Search for the cell housing the specified text and yield its [x, y] center coordinate. 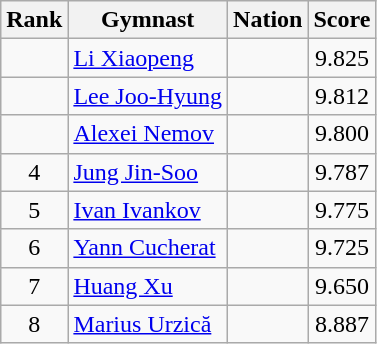
9.775 [342, 210]
7 [34, 286]
9.800 [342, 134]
9.787 [342, 172]
4 [34, 172]
Rank [34, 20]
9.650 [342, 286]
Ivan Ivankov [148, 210]
Lee Joo-Hyung [148, 96]
5 [34, 210]
8 [34, 324]
9.812 [342, 96]
Jung Jin-Soo [148, 172]
Alexei Nemov [148, 134]
Gymnast [148, 20]
Score [342, 20]
6 [34, 248]
9.825 [342, 58]
Huang Xu [148, 286]
Nation [268, 20]
Yann Cucherat [148, 248]
Marius Urzică [148, 324]
9.725 [342, 248]
Li Xiaopeng [148, 58]
8.887 [342, 324]
